Extract the (x, y) coordinate from the center of the cell holding the provided text.  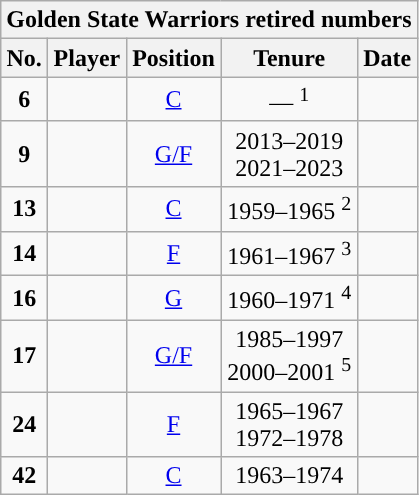
9 (24, 154)
1960–1971 4 (289, 298)
6 (24, 100)
42 (24, 476)
24 (24, 424)
1959–1965 2 (289, 208)
Player (88, 58)
16 (24, 298)
13 (24, 208)
G (174, 298)
1985–19972000–2001 5 (289, 356)
2013–20192021–2023 (289, 154)
No. (24, 58)
17 (24, 356)
1963–1974 (289, 476)
Position (174, 58)
Date (387, 58)
1961–1967 3 (289, 254)
— 1 (289, 100)
Golden State Warriors retired numbers (209, 20)
1965–19671972–1978 (289, 424)
14 (24, 254)
Tenure (289, 58)
